Output the [x, y] coordinate of the center of the cell containing the given text.  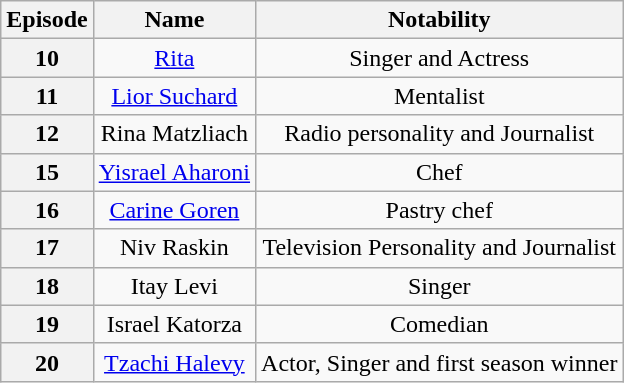
Israel Katorza [174, 324]
Singer and Actress [440, 58]
Television Personality and Journalist [440, 248]
Actor, Singer and first season winner [440, 362]
11 [47, 96]
Pastry chef [440, 210]
Rita [174, 58]
Episode [47, 20]
20 [47, 362]
10 [47, 58]
Rina Matzliach [174, 134]
18 [47, 286]
Itay Levi [174, 286]
12 [47, 134]
16 [47, 210]
Radio personality and Journalist [440, 134]
Name [174, 20]
15 [47, 172]
17 [47, 248]
Niv Raskin [174, 248]
Comedian [440, 324]
Chef [440, 172]
Notability [440, 20]
Tzachi Halevy [174, 362]
Mentalist [440, 96]
Lior Suchard [174, 96]
Singer [440, 286]
Yisrael Aharoni [174, 172]
19 [47, 324]
Carine Goren [174, 210]
